Return the (X, Y) coordinate for the center point of the cell that contains the specified text.  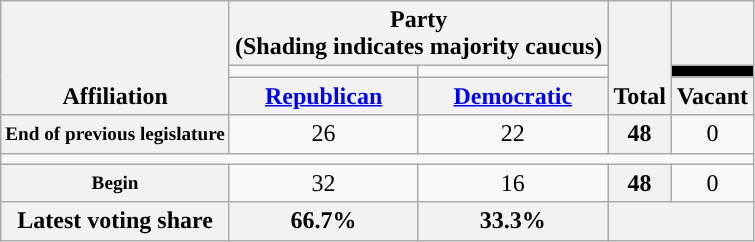
26 (323, 134)
33.3% (513, 221)
Party (Shading indicates majority caucus) (418, 34)
66.7% (323, 221)
16 (513, 183)
Begin (116, 183)
32 (323, 183)
Vacant (712, 96)
End of previous legislature (116, 134)
Total (640, 58)
Republican (323, 96)
Latest voting share (116, 221)
22 (513, 134)
Affiliation (116, 58)
Democratic (513, 96)
